Pinpoint the cell where the given text exists, returning its (X, Y) midpoint coordinate. 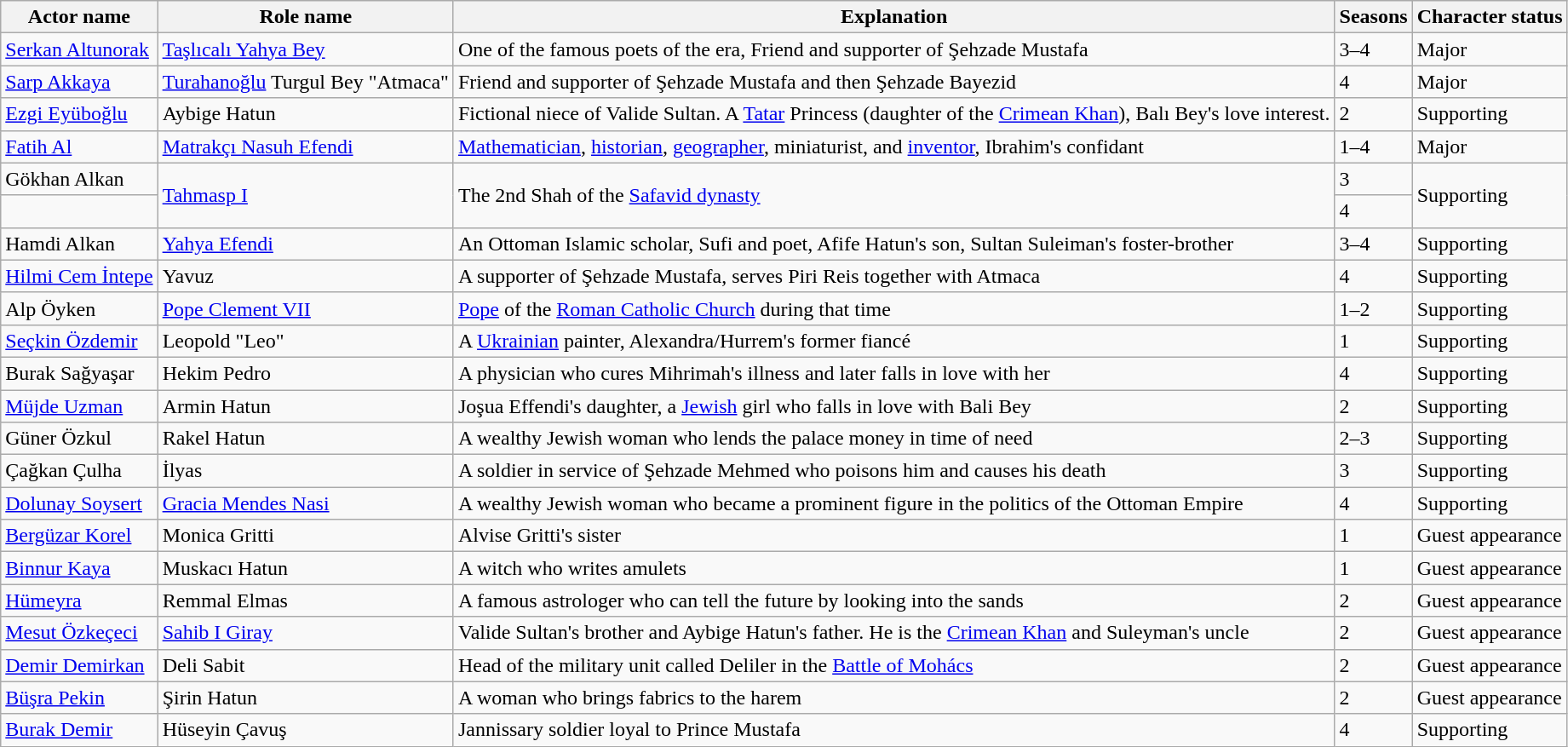
The 2nd Shah of the Safavid dynasty (894, 195)
Yavuz (305, 276)
Aybige Hatun (305, 114)
Binnur Kaya (79, 568)
Monica Gritti (305, 536)
Turahanoğlu Turgul Bey "Atmaca" (305, 82)
Muskacı Hatun (305, 568)
1–4 (1373, 147)
Hümeyra (79, 600)
Burak Sağyaşar (79, 373)
Gracia Mendes Nasi (305, 503)
Demir Demirkan (79, 665)
Sarp Akkaya (79, 82)
Rakel Hatun (305, 439)
Armin Hatun (305, 406)
Fatih Al (79, 147)
Remmal Elmas (305, 600)
Ezgi Eyüboğlu (79, 114)
Yahya Efendi (305, 244)
A witch who writes amulets (894, 568)
Şirin Hatun (305, 698)
A physician who cures Mihrimah's illness and later falls in love with her (894, 373)
Taşlıcalı Yahya Bey (305, 49)
Hekim Pedro (305, 373)
Seçkin Özdemir (79, 341)
1–2 (1373, 308)
A wealthy Jewish woman who became a prominent figure in the politics of the Ottoman Empire (894, 503)
Pope Clement VII (305, 308)
Mathematician, historian, geographer, miniaturist, and inventor, Ibrahim's confidant (894, 147)
2–3 (1373, 439)
Hilmi Cem İntepe (79, 276)
Bergüzar Korel (79, 536)
Deli Sabit (305, 665)
Gökhan Alkan (79, 179)
Role name (305, 17)
Çağkan Çulha (79, 471)
One of the famous poets of the era, Friend and supporter of Şehzade Mustafa (894, 49)
Pope of the Roman Catholic Church during that time (894, 308)
Fictional niece of Valide Sultan. A Tatar Princess (daughter of the Crimean Khan), Balı Bey's love interest. (894, 114)
Head of the military unit called Deliler in the Battle of Mohács (894, 665)
Hamdi Alkan (79, 244)
Matrakçı Nasuh Efendi (305, 147)
Müjde Uzman (79, 406)
A famous astrologer who can tell the future by looking into the sands (894, 600)
Büşra Pekin (79, 698)
Alp Öyken (79, 308)
Serkan Altunorak (79, 49)
Dolunay Soysert (79, 503)
A wealthy Jewish woman who lends the palace money in time of need (894, 439)
Mesut Özkeçeci (79, 633)
Friend and supporter of Şehzade Mustafa and then Şehzade Bayezid (894, 82)
Jannissary soldier loyal to Prince Mustafa (894, 730)
Güner Özkul (79, 439)
A supporter of Şehzade Mustafa, serves Piri Reis together with Atmaca (894, 276)
Leopold "Leo" (305, 341)
Burak Demir (79, 730)
Tahmasp I (305, 195)
A soldier in service of Şehzade Mehmed who poisons him and causes his death (894, 471)
Explanation (894, 17)
Alvise Gritti's sister (894, 536)
Joşua Effendi's daughter, a Jewish girl who falls in love with Bali Bey (894, 406)
Valide Sultan's brother and Aybige Hatun's father. He is the Crimean Khan and Suleyman's uncle (894, 633)
Seasons (1373, 17)
A Ukrainian painter, Alexandra/Hurrem's former fiancé (894, 341)
İlyas (305, 471)
An Ottoman Islamic scholar, Sufi and poet, Afife Hatun's son, Sultan Suleiman's foster-brother (894, 244)
Character status (1490, 17)
Actor name (79, 17)
Hüseyin Çavuş (305, 730)
Sahib I Giray (305, 633)
A woman who brings fabrics to the harem (894, 698)
